Output the [X, Y] coordinate of the center of the cell containing the given text.  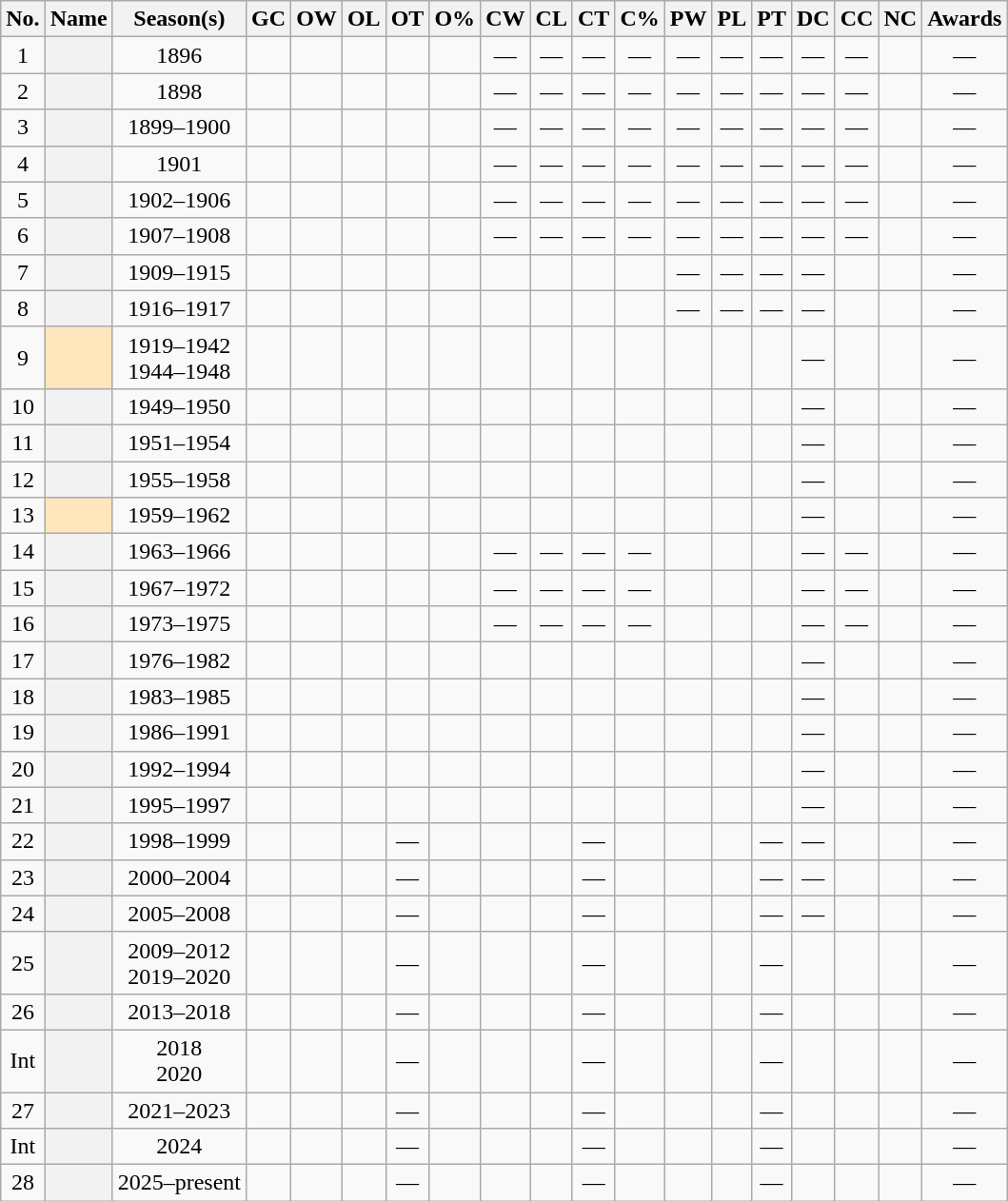
CC [857, 19]
CT [593, 19]
15 [23, 588]
17 [23, 660]
2024 [179, 1147]
1986–1991 [179, 733]
1919–19421944–1948 [179, 358]
10 [23, 406]
1983–1985 [179, 697]
2 [23, 91]
1898 [179, 91]
1899–1900 [179, 128]
6 [23, 236]
DC [813, 19]
Name [78, 19]
NC [900, 19]
OL [364, 19]
CL [551, 19]
14 [23, 552]
No. [23, 19]
20 [23, 769]
3 [23, 128]
19 [23, 733]
5 [23, 200]
24 [23, 914]
1951–1954 [179, 443]
1992–1994 [179, 769]
1909–1915 [179, 272]
2025–present [179, 1183]
1907–1908 [179, 236]
1998–1999 [179, 841]
1902–1906 [179, 200]
1916–1917 [179, 308]
CW [505, 19]
PL [732, 19]
1 [23, 55]
21 [23, 805]
4 [23, 164]
16 [23, 624]
1976–1982 [179, 660]
1949–1950 [179, 406]
GC [268, 19]
1901 [179, 164]
PW [688, 19]
22 [23, 841]
1959–1962 [179, 516]
1967–1972 [179, 588]
18 [23, 697]
OT [407, 19]
28 [23, 1183]
Season(s) [179, 19]
PT [772, 19]
2013–2018 [179, 1012]
13 [23, 516]
25 [23, 963]
2005–2008 [179, 914]
1955–1958 [179, 479]
2009–20122019–2020 [179, 963]
11 [23, 443]
C% [640, 19]
23 [23, 877]
26 [23, 1012]
1973–1975 [179, 624]
20182020 [179, 1060]
OW [317, 19]
12 [23, 479]
9 [23, 358]
8 [23, 308]
2000–2004 [179, 877]
O% [455, 19]
1995–1997 [179, 805]
Awards [965, 19]
7 [23, 272]
1963–1966 [179, 552]
27 [23, 1111]
2021–2023 [179, 1111]
1896 [179, 55]
